Return [x, y] of the center of cell containing provided text 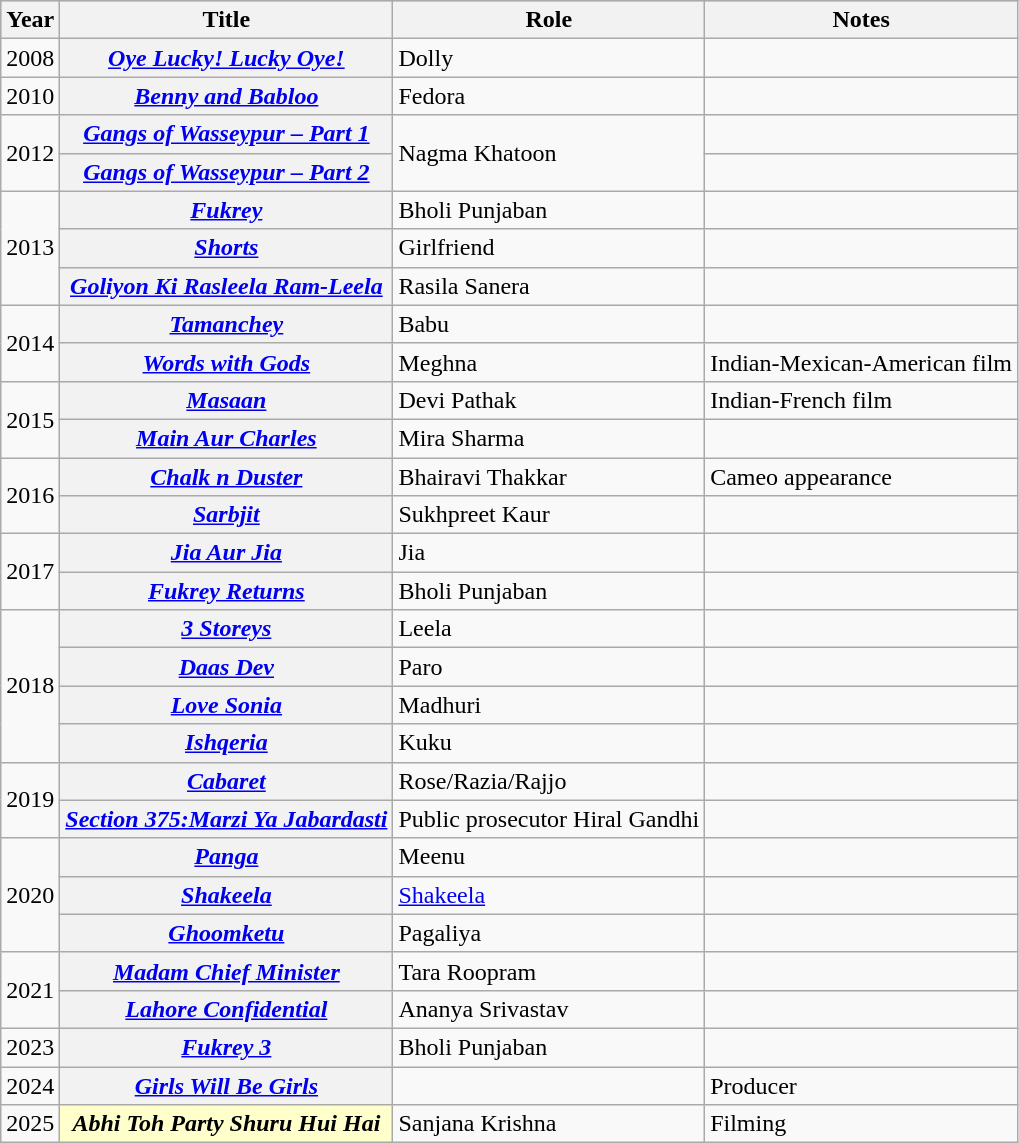
2013 [30, 248]
2018 [30, 686]
Fukrey [226, 210]
Ananya Srivastav [549, 1009]
2015 [30, 419]
Chalk n Duster [226, 477]
Madhuri [549, 705]
Girls Will Be Girls [226, 1085]
Meghna [549, 362]
Fukrey 3 [226, 1047]
Indian-French film [862, 400]
Panga [226, 857]
2012 [30, 153]
2019 [30, 800]
Madam Chief Minister [226, 971]
Meenu [549, 857]
2008 [30, 58]
Filming [862, 1124]
Sarbjit [226, 515]
Sukhpreet Kaur [549, 515]
2016 [30, 496]
Cameo appearance [862, 477]
Girlfriend [549, 248]
Section 375:Marzi Ya Jabardasti [226, 819]
Gangs of Wasseypur – Part 2 [226, 172]
Oye Lucky! Lucky Oye! [226, 58]
Year [30, 20]
Fukrey Returns [226, 591]
Nagma Khatoon [549, 153]
Tamanchey [226, 324]
Goliyon Ki Rasleela Ram-Leela [226, 286]
Sanjana Krishna [549, 1124]
3 Storeys [226, 629]
Pagaliya [549, 933]
2025 [30, 1124]
Babu [549, 324]
2020 [30, 895]
Lahore Confidential [226, 1009]
Shorts [226, 248]
Jia Aur Jia [226, 553]
Ghoomketu [226, 933]
Devi Pathak [549, 400]
Gangs of Wasseypur – Part 1 [226, 134]
2014 [30, 343]
Producer [862, 1085]
Public prosecutor Hiral Gandhi [549, 819]
Dolly [549, 58]
Leela [549, 629]
Daas Dev [226, 667]
Words with Gods [226, 362]
Title [226, 20]
Benny and Babloo [226, 96]
2017 [30, 572]
Love Sonia [226, 705]
Masaan [226, 400]
Mira Sharma [549, 438]
Jia [549, 553]
Indian-Mexican-American film [862, 362]
2024 [30, 1085]
Rasila Sanera [549, 286]
Rose/Razia/Rajjo [549, 781]
Role [549, 20]
Notes [862, 20]
Tara Roopram [549, 971]
2021 [30, 990]
Abhi Toh Party Shuru Hui Hai [226, 1124]
Kuku [549, 743]
Bhairavi Thakkar [549, 477]
2010 [30, 96]
Main Aur Charles [226, 438]
Paro [549, 667]
Cabaret [226, 781]
Fedora [549, 96]
2023 [30, 1047]
Ishqeria [226, 743]
